Determine the [X, Y] coordinate at the center of the cell enclosing the given text.  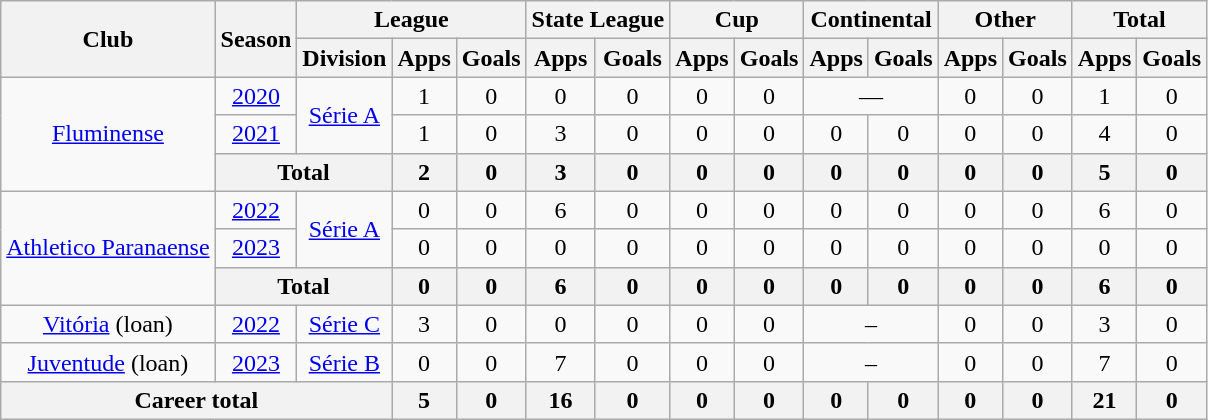
Vitória (loan) [108, 324]
Série C [344, 324]
Season [256, 39]
2 [424, 172]
League [412, 20]
21 [1104, 400]
— [871, 96]
Continental [871, 20]
Série B [344, 362]
Athletico Paranaense [108, 248]
Club [108, 39]
16 [560, 400]
Division [344, 58]
4 [1104, 134]
Other [1005, 20]
Fluminense [108, 134]
Cup [737, 20]
2021 [256, 134]
State League [598, 20]
2020 [256, 96]
Career total [196, 400]
Juventude (loan) [108, 362]
